Search for the cell housing the specified text and yield its [x, y] center coordinate. 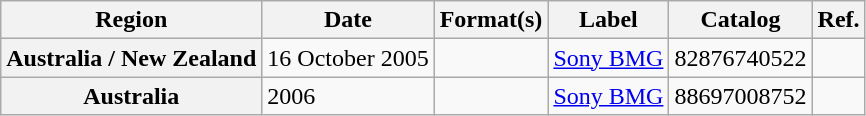
Australia / New Zealand [132, 58]
Date [348, 20]
Catalog [740, 20]
Label [608, 20]
16 October 2005 [348, 58]
Australia [132, 96]
2006 [348, 96]
82876740522 [740, 58]
Region [132, 20]
Format(s) [491, 20]
88697008752 [740, 96]
Ref. [838, 20]
